For the text-containing cell, return its midpoint in (x, y) coordinate format. 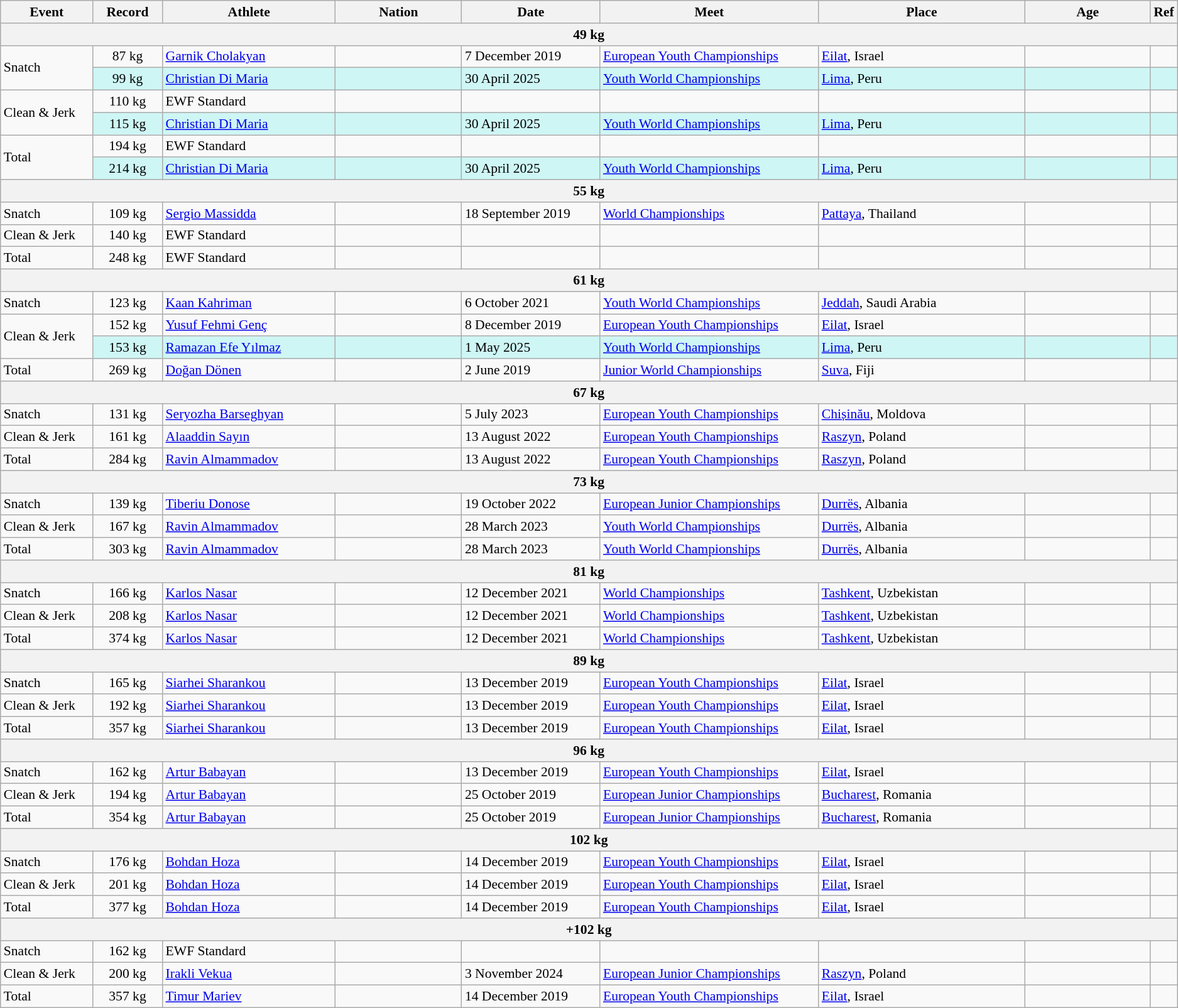
3 November 2024 (531, 974)
115 kg (127, 124)
8 December 2019 (531, 325)
Garnik Cholakyan (249, 57)
Yusuf Fehmi Genç (249, 325)
214 kg (127, 169)
Athlete (249, 12)
Kaan Kahriman (249, 303)
6 October 2021 (531, 303)
139 kg (127, 504)
248 kg (127, 258)
377 kg (127, 907)
96 kg (589, 751)
165 kg (127, 683)
1 May 2025 (531, 348)
7 December 2019 (531, 57)
89 kg (589, 661)
166 kg (127, 593)
123 kg (127, 303)
Irakli Vekua (249, 974)
55 kg (589, 191)
200 kg (127, 974)
+102 kg (589, 929)
Nation (398, 12)
81 kg (589, 572)
192 kg (127, 706)
Timur Mariev (249, 997)
Ramazan Efe Yılmaz (249, 348)
73 kg (589, 482)
354 kg (127, 818)
284 kg (127, 460)
167 kg (127, 527)
49 kg (589, 35)
153 kg (127, 348)
Age (1088, 12)
Suva, Fiji (922, 370)
Place (922, 12)
208 kg (127, 616)
Pattaya, Thailand (922, 214)
Alaaddin Sayın (249, 437)
Tiberiu Donose (249, 504)
18 September 2019 (531, 214)
61 kg (589, 281)
109 kg (127, 214)
201 kg (127, 885)
102 kg (589, 840)
19 October 2022 (531, 504)
269 kg (127, 370)
5 July 2023 (531, 415)
110 kg (127, 102)
Sergio Massidda (249, 214)
131 kg (127, 415)
161 kg (127, 437)
Event (46, 12)
Meet (709, 12)
176 kg (127, 862)
152 kg (127, 325)
99 kg (127, 79)
87 kg (127, 57)
Chișinău, Moldova (922, 415)
Record (127, 12)
Seryozha Barseghyan (249, 415)
67 kg (589, 393)
Doğan Dönen (249, 370)
303 kg (127, 549)
140 kg (127, 236)
2 June 2019 (531, 370)
Jeddah, Saudi Arabia (922, 303)
Junior World Championships (709, 370)
Ref (1164, 12)
Date (531, 12)
374 kg (127, 639)
